Identify which cell holds the provided text, then report its (x, y) central coordinate. 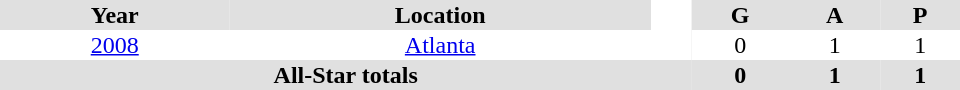
P (920, 15)
A (835, 15)
Location (440, 15)
Atlanta (440, 45)
Year (114, 15)
2008 (114, 45)
All-Star totals (346, 75)
G (740, 15)
